For the text-containing cell, return its midpoint in (x, y) coordinate format. 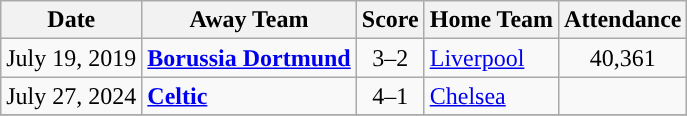
3–2 (390, 58)
Date (72, 20)
40,361 (623, 58)
Home Team (491, 20)
Away Team (249, 20)
Borussia Dortmund (249, 58)
July 19, 2019 (72, 58)
Attendance (623, 20)
Chelsea (491, 96)
Liverpool (491, 58)
Celtic (249, 96)
July 27, 2024 (72, 96)
4–1 (390, 96)
Score (390, 20)
